From the cell containing the given text, extract its center point as [X, Y] coordinate. 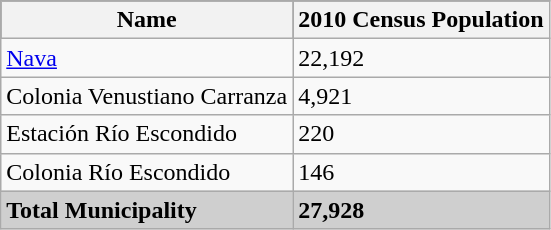
Name [147, 20]
Nava [147, 58]
146 [421, 172]
Total Municipality [147, 210]
220 [421, 134]
22,192 [421, 58]
2010 Census Population [421, 20]
4,921 [421, 96]
27,928 [421, 210]
Colonia Río Escondido [147, 172]
Estación Río Escondido [147, 134]
Colonia Venustiano Carranza [147, 96]
